Return the (x, y) coordinate for the center point of the cell that contains the specified text.  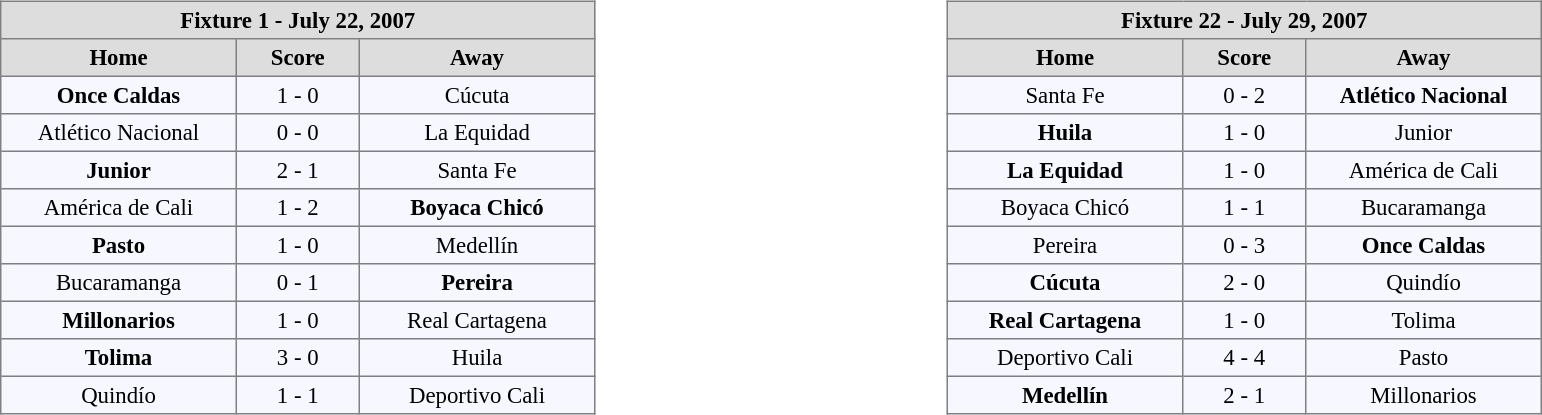
2 - 0 (1244, 283)
3 - 0 (298, 358)
Fixture 22 - July 29, 2007 (1244, 20)
0 - 3 (1244, 245)
0 - 1 (298, 283)
Fixture 1 - July 22, 2007 (298, 20)
1 - 2 (298, 208)
4 - 4 (1244, 358)
0 - 0 (298, 133)
0 - 2 (1244, 95)
